Return [x, y] of the center of cell containing provided text 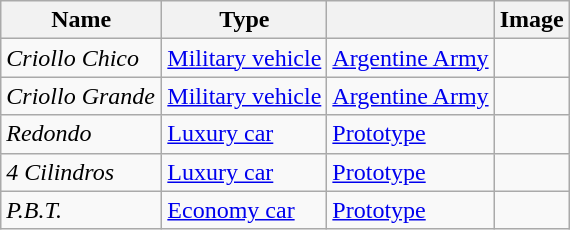
Criollo Chico [82, 58]
P.B.T. [82, 210]
Criollo Grande [82, 96]
Redondo [82, 134]
Type [244, 20]
4 Cilindros [82, 172]
Image [532, 20]
Economy car [244, 210]
Name [82, 20]
